Scan for the cell matching the given text and deliver its (X, Y) coordinate at center. 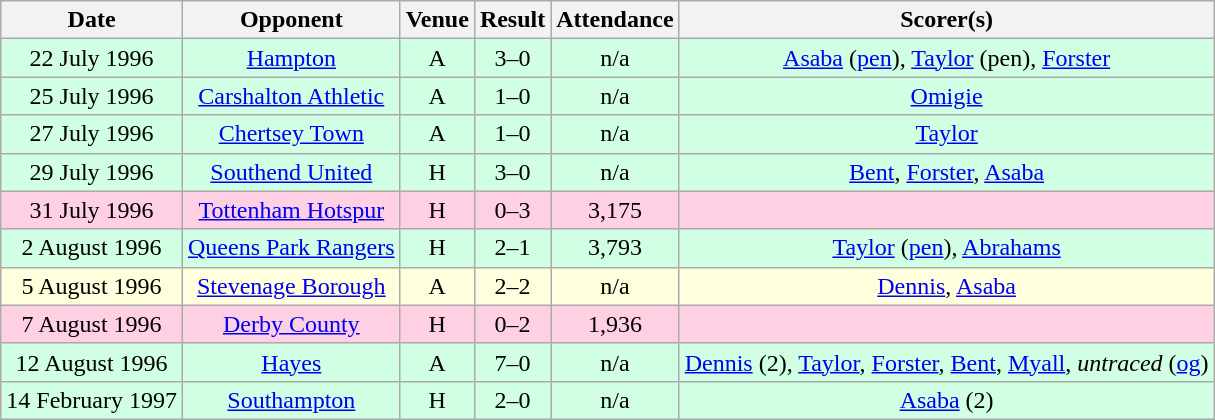
14 February 1997 (92, 400)
22 July 1996 (92, 58)
Chertsey Town (291, 134)
Queens Park Rangers (291, 248)
Result (512, 20)
Asaba (2) (946, 400)
Date (92, 20)
Stevenage Borough (291, 286)
25 July 1996 (92, 96)
3,175 (615, 210)
Venue (437, 20)
Scorer(s) (946, 20)
Taylor (pen), Abrahams (946, 248)
1,936 (615, 324)
0–3 (512, 210)
Attendance (615, 20)
Carshalton Athletic (291, 96)
Dennis, Asaba (946, 286)
Bent, Forster, Asaba (946, 172)
27 July 1996 (92, 134)
2 August 1996 (92, 248)
Omigie (946, 96)
Southend United (291, 172)
Hampton (291, 58)
7 August 1996 (92, 324)
5 August 1996 (92, 286)
12 August 1996 (92, 362)
7–0 (512, 362)
Dennis (2), Taylor, Forster, Bent, Myall, untraced (og) (946, 362)
Asaba (pen), Taylor (pen), Forster (946, 58)
31 July 1996 (92, 210)
Tottenham Hotspur (291, 210)
Derby County (291, 324)
0–2 (512, 324)
Opponent (291, 20)
Hayes (291, 362)
2–1 (512, 248)
29 July 1996 (92, 172)
2–2 (512, 286)
3,793 (615, 248)
2–0 (512, 400)
Taylor (946, 134)
Southampton (291, 400)
